Locate the cell with the specified text and output its (X, Y) center coordinate. 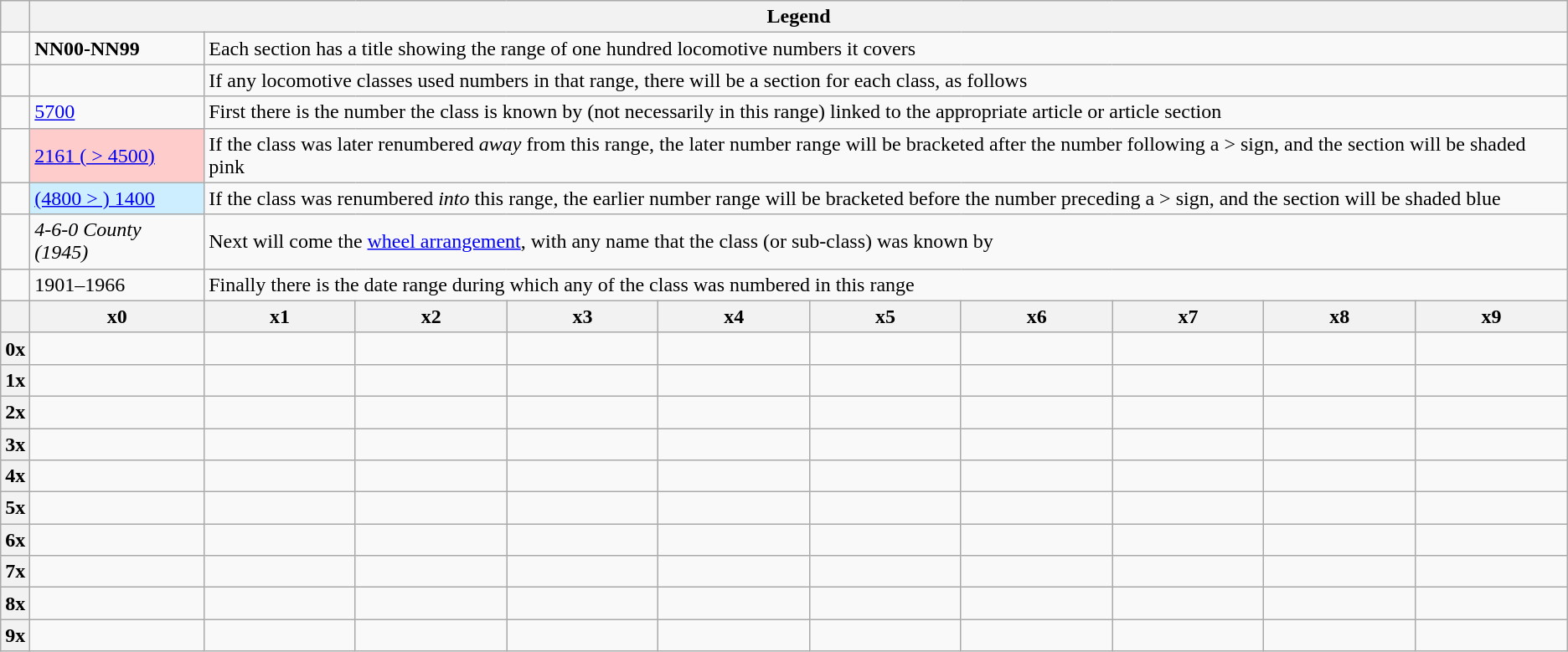
7x (15, 572)
x0 (117, 316)
6x (15, 540)
4-6-0 County (1945) (117, 241)
x7 (1188, 316)
x5 (886, 316)
9x (15, 635)
x4 (734, 316)
x3 (583, 316)
Finally there is the date range during which any of the class was numbered in this range (886, 285)
4x (15, 476)
Each section has a title showing the range of one hundred locomotive numbers it covers (886, 49)
(4800 > ) 1400 (117, 198)
5x (15, 508)
First there is the number the class is known by (not necessarily in this range) linked to the appropriate article or article section (886, 112)
If any locomotive classes used numbers in that range, there will be a section for each class, as follows (886, 80)
2x (15, 412)
2161 ( > 4500) (117, 156)
Legend (799, 17)
x6 (1037, 316)
3x (15, 444)
1901–1966 (117, 285)
x9 (1492, 316)
5700 (117, 112)
1x (15, 380)
0x (15, 348)
Next will come the wheel arrangement, with any name that the class (or sub-class) was known by (886, 241)
x2 (431, 316)
x8 (1340, 316)
NN00-NN99 (117, 49)
8x (15, 603)
x1 (280, 316)
